Capture the cell that displays the provided text and extract its (X, Y) central coordinate. 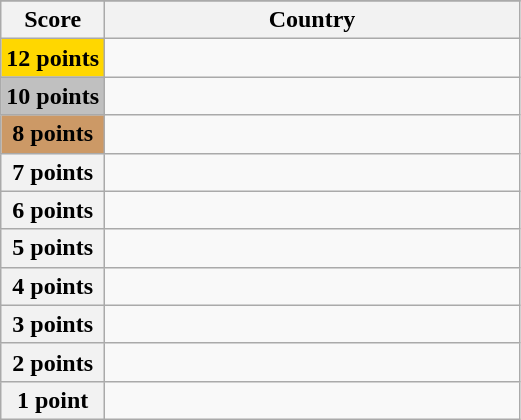
12 points (53, 58)
4 points (53, 286)
5 points (53, 248)
Country (312, 20)
8 points (53, 134)
Score (53, 20)
6 points (53, 210)
10 points (53, 96)
3 points (53, 324)
2 points (53, 362)
7 points (53, 172)
1 point (53, 400)
